Locate the cell with the specified text and output its [x, y] center coordinate. 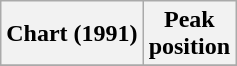
Peakposition [189, 34]
Chart (1991) [72, 34]
